Return the (X, Y) coordinate for the center point of the cell that contains the specified text.  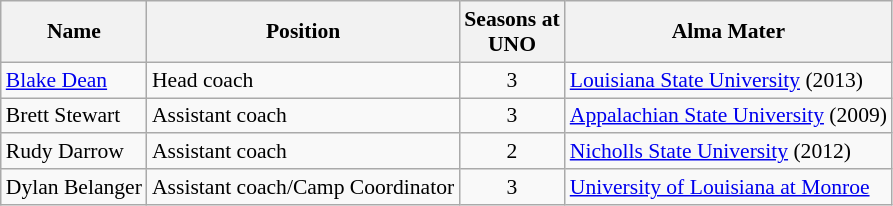
University of Louisiana at Monroe (728, 187)
Brett Stewart (74, 116)
Louisiana State University (2013) (728, 80)
Head coach (303, 80)
Position (303, 32)
Nicholls State University (2012) (728, 152)
Rudy Darrow (74, 152)
Alma Mater (728, 32)
Assistant coach/Camp Coordinator (303, 187)
Blake Dean (74, 80)
Name (74, 32)
Seasons atUNO (512, 32)
Appalachian State University (2009) (728, 116)
Dylan Belanger (74, 187)
2 (512, 152)
